Find where the given text appears and provide that cell's center as [x, y] coordinate. 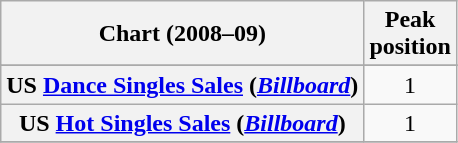
Chart (2008–09) [182, 34]
US Dance Singles Sales (Billboard) [182, 85]
Peak position [410, 34]
US Hot Singles Sales (Billboard) [182, 123]
